Return the (X, Y) coordinate for the center point of the cell that contains the specified text.  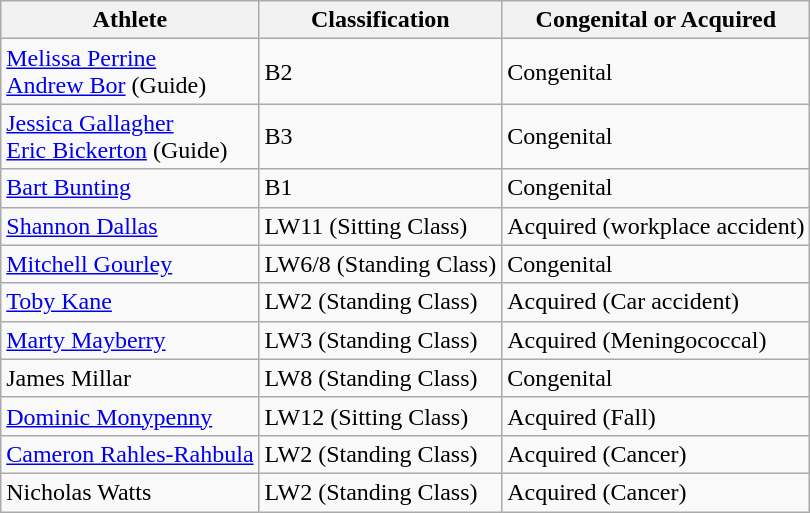
Cameron Rahles-Rahbula (130, 454)
B3 (380, 136)
Nicholas Watts (130, 492)
Bart Bunting (130, 188)
LW6/8 (Standing Class) (380, 264)
LW12 (Sitting Class) (380, 416)
Acquired (Car accident) (656, 302)
LW11 (Sitting Class) (380, 226)
Athlete (130, 20)
Marty Mayberry (130, 340)
James Millar (130, 378)
Congenital or Acquired (656, 20)
Jessica GallagherEric Bickerton (Guide) (130, 136)
Dominic Monypenny (130, 416)
LW8 (Standing Class) (380, 378)
Acquired (Meningococcal) (656, 340)
Mitchell Gourley (130, 264)
Shannon Dallas (130, 226)
B1 (380, 188)
Acquired (Fall) (656, 416)
Classification (380, 20)
Toby Kane (130, 302)
Acquired (workplace accident) (656, 226)
LW3 (Standing Class) (380, 340)
Melissa PerrineAndrew Bor (Guide) (130, 72)
B2 (380, 72)
